Detect which cell encompasses the target text, then output its (X, Y) center coordinate. 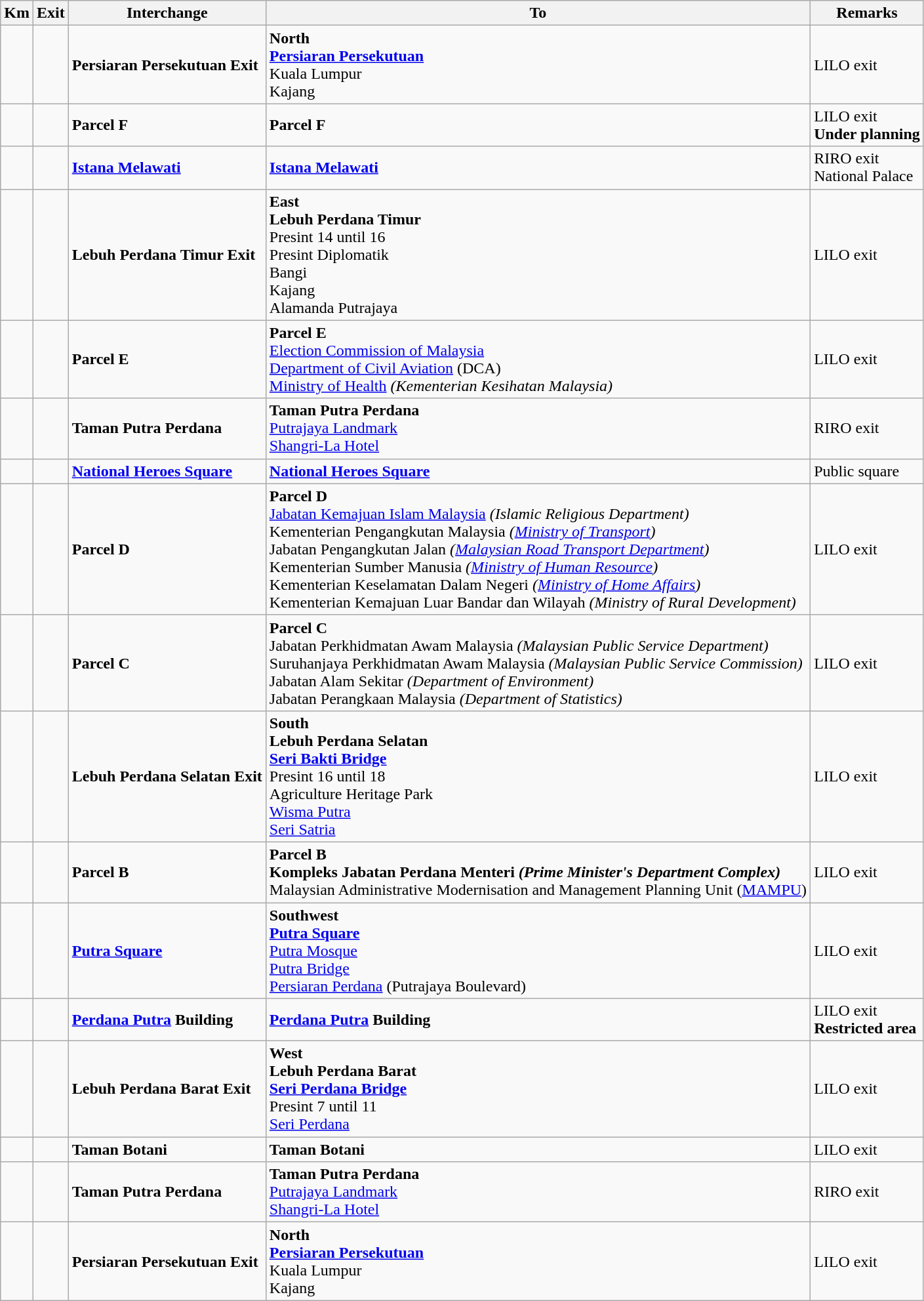
Lebuh Perdana Selatan Exit (167, 776)
To (538, 13)
Parcel E (167, 360)
Remarks (867, 13)
LILO exitRestricted area (867, 1020)
Interchange (167, 13)
SouthLebuh Perdana SelatanSeri Bakti BridgePresint 16 until 18Agriculture Heritage ParkWisma PutraSeri Satria (538, 776)
Putra Square (167, 951)
Parcel EElection Commission of MalaysiaDepartment of Civil Aviation (DCA)Ministry of Health (Kementerian Kesihatan Malaysia) (538, 360)
Parcel C (167, 663)
Exit (50, 13)
Lebuh Perdana Barat Exit (167, 1089)
Lebuh Perdana Timur Exit (167, 255)
Public square (867, 471)
WestLebuh Perdana BaratSeri Perdana BridgePresint 7 until 11Seri Perdana (538, 1089)
Parcel D (167, 549)
Parcel B (167, 872)
SouthwestPutra SquarePutra MosquePutra BridgePersiaran Perdana (Putrajaya Boulevard) (538, 951)
LILO exitUnder planning (867, 125)
RIRO exitNational Palace (867, 168)
EastLebuh Perdana TimurPresint 14 until 16Presint DiplomatikBangiKajangAlamanda Putrajaya (538, 255)
Km (17, 13)
